Detect which cell encompasses the target text, then output its [X, Y] center coordinate. 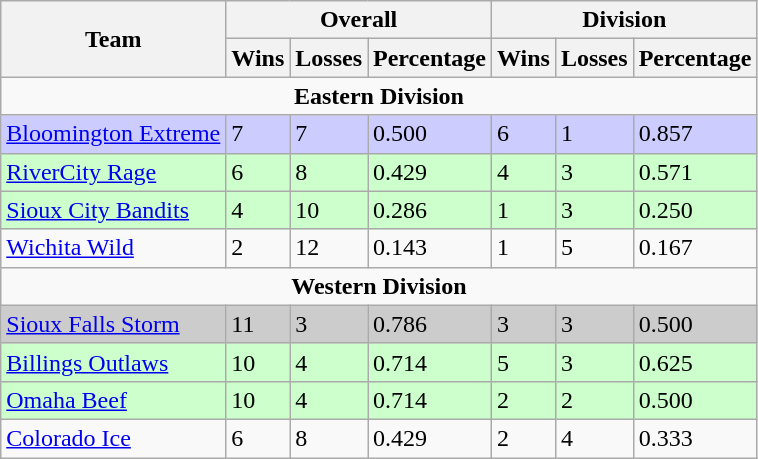
Omaha Beef [114, 400]
0.857 [695, 134]
Team [114, 39]
Western Division [379, 286]
Billings Outlaws [114, 362]
0.250 [695, 210]
Bloomington Extreme [114, 134]
0.286 [430, 210]
0.625 [695, 362]
0.571 [695, 172]
Sioux Falls Storm [114, 324]
Sioux City Bandits [114, 210]
0.143 [430, 248]
RiverCity Rage [114, 172]
Division [624, 20]
0.786 [430, 324]
12 [329, 248]
Wichita Wild [114, 248]
Overall [359, 20]
Eastern Division [379, 96]
11 [258, 324]
0.167 [695, 248]
0.333 [695, 438]
Colorado Ice [114, 438]
